Capture the cell that displays the provided text and extract its (X, Y) central coordinate. 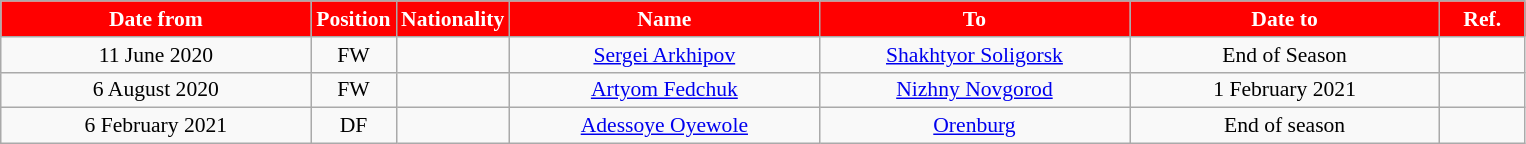
6 February 2021 (156, 126)
Date to (1285, 19)
Ref. (1482, 19)
Date from (156, 19)
Shakhtyor Soligorsk (974, 55)
To (974, 19)
Sergei Arkhipov (664, 55)
1 February 2021 (1285, 90)
DF (354, 126)
Position (354, 19)
End of Season (1285, 55)
Nationality (452, 19)
Artyom Fedchuk (664, 90)
11 June 2020 (156, 55)
Orenburg (974, 126)
Name (664, 19)
Adessoye Oyewole (664, 126)
6 August 2020 (156, 90)
End of season (1285, 126)
Nizhny Novgorod (974, 90)
